Detect which cell encompasses the target text, then output its (X, Y) center coordinate. 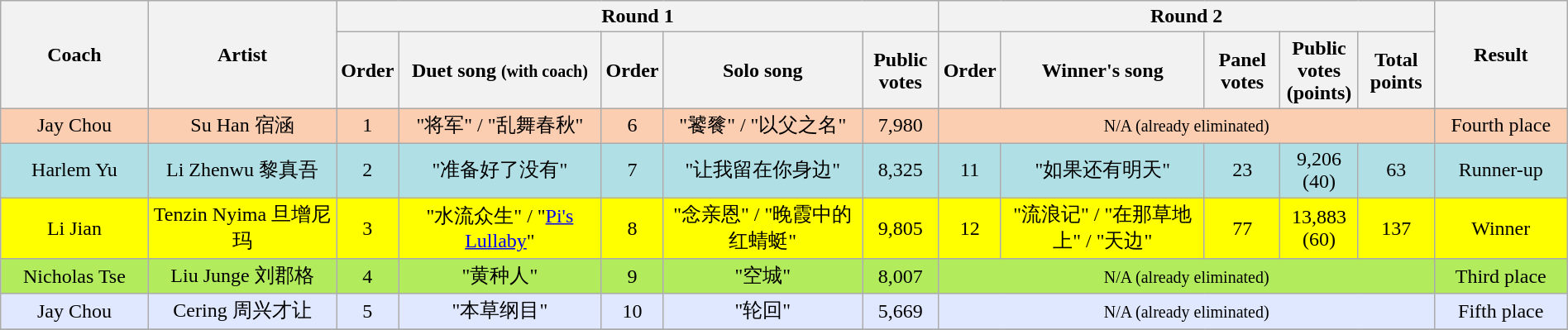
Total points (1396, 70)
Public votes (points) (1319, 70)
Round 1 (638, 17)
"让我留在你身边" (762, 170)
Harlem Yu (74, 170)
Panel votes (1242, 70)
Cering 周兴才让 (242, 311)
12 (969, 227)
"黄种人" (500, 276)
9,805 (901, 227)
Fourth place (1500, 126)
"流浪记" / "在那草地上" / "天边" (1102, 227)
Li Zhenwu 黎真吾 (242, 170)
7 (632, 170)
Nicholas Tse (74, 276)
Runner-up (1500, 170)
3 (367, 227)
13,883 (60) (1319, 227)
"本草纲目" (500, 311)
Li Jian (74, 227)
10 (632, 311)
4 (367, 276)
Public votes (901, 70)
8,007 (901, 276)
5,669 (901, 311)
"念亲恩" / "晚霞中的红蜻蜓" (762, 227)
Round 2 (1186, 17)
Result (1500, 55)
"轮回" (762, 311)
137 (1396, 227)
5 (367, 311)
Su Han 宿涵 (242, 126)
6 (632, 126)
9 (632, 276)
"空城" (762, 276)
Third place (1500, 276)
Tenzin Nyima 旦增尼玛 (242, 227)
Artist (242, 55)
77 (1242, 227)
"水流众生" / "Pi's Lullaby" (500, 227)
8,325 (901, 170)
"将军" / "乱舞春秋" (500, 126)
"准备好了没有" (500, 170)
"如果还有明天" (1102, 170)
Solo song (762, 70)
11 (969, 170)
1 (367, 126)
2 (367, 170)
7,980 (901, 126)
8 (632, 227)
63 (1396, 170)
"饕餮" / "以父之名" (762, 126)
Coach (74, 55)
9,206 (40) (1319, 170)
23 (1242, 170)
Winner's song (1102, 70)
Winner (1500, 227)
Liu Junge 刘郡格 (242, 276)
Duet song (with coach) (500, 70)
Fifth place (1500, 311)
